For the text-containing cell, return its midpoint in [x, y] coordinate format. 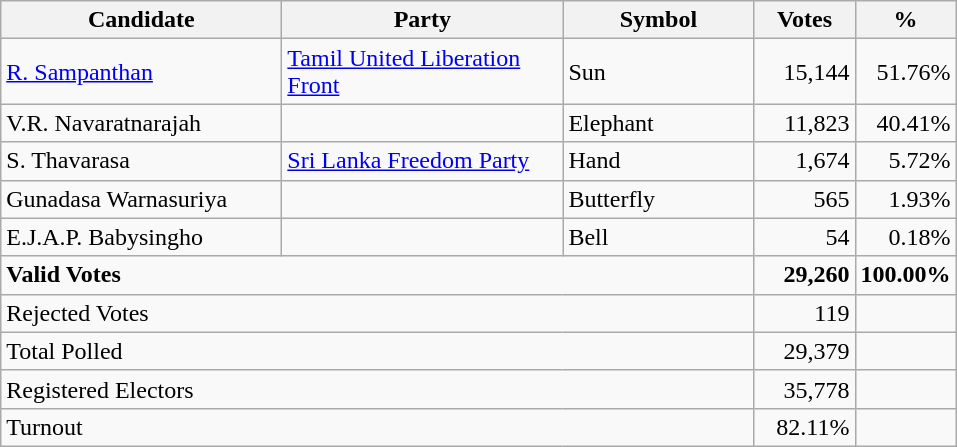
% [906, 20]
S. Thavarasa [142, 161]
1,674 [804, 161]
Sun [658, 72]
Party [422, 20]
29,379 [804, 351]
29,260 [804, 275]
82.11% [804, 427]
Valid Votes [378, 275]
100.00% [906, 275]
V.R. Navaratnarajah [142, 123]
565 [804, 199]
E.J.A.P. Babysingho [142, 237]
Sri Lanka Freedom Party [422, 161]
Rejected Votes [378, 313]
Elephant [658, 123]
5.72% [906, 161]
Tamil United Liberation Front [422, 72]
Gunadasa Warnasuriya [142, 199]
Total Polled [378, 351]
40.41% [906, 123]
35,778 [804, 389]
Hand [658, 161]
1.93% [906, 199]
Turnout [378, 427]
11,823 [804, 123]
R. Sampanthan [142, 72]
Registered Electors [378, 389]
119 [804, 313]
0.18% [906, 237]
Symbol [658, 20]
Butterfly [658, 199]
51.76% [906, 72]
Candidate [142, 20]
Bell [658, 237]
Votes [804, 20]
54 [804, 237]
15,144 [804, 72]
